Locate the cell with the specified text and output its [X, Y] center coordinate. 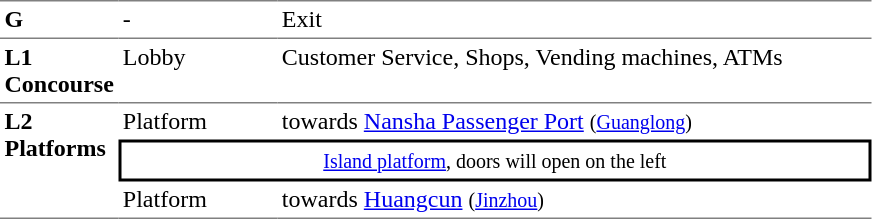
Platform [198, 122]
Customer Service, Shops, Vending machines, ATMs [574, 71]
- [198, 19]
Lobby [198, 71]
Exit [574, 19]
G [59, 19]
towards Nansha Passenger Port (Guanglong) [574, 122]
Island platform, doors will open on the left [494, 161]
L1Concourse [59, 71]
